Capture the cell that displays the provided text and extract its [x, y] central coordinate. 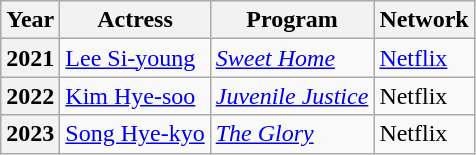
Actress [135, 20]
The Glory [292, 134]
Lee Si-young [135, 58]
Program [292, 20]
Year [30, 20]
2023 [30, 134]
Kim Hye-soo [135, 96]
Juvenile Justice [292, 96]
Song Hye-kyo [135, 134]
Sweet Home [292, 58]
Network [424, 20]
2022 [30, 96]
2021 [30, 58]
